Output the [x, y] coordinate of the center of the cell containing the given text.  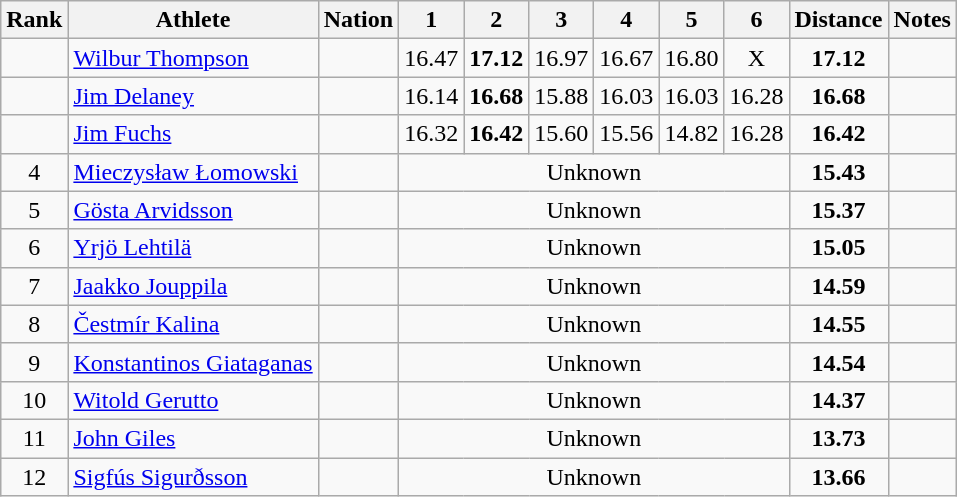
16.80 [692, 58]
9 [34, 362]
15.37 [838, 210]
Sigfús Sigurðsson [193, 477]
Mieczysław Łomowski [193, 172]
Yrjö Lehtilä [193, 248]
Konstantinos Giataganas [193, 362]
14.54 [838, 362]
15.56 [626, 134]
14.55 [838, 324]
16.67 [626, 58]
15.88 [562, 96]
16.47 [432, 58]
Čestmír Kalina [193, 324]
13.73 [838, 438]
2 [496, 20]
16.14 [432, 96]
Athlete [193, 20]
Wilbur Thompson [193, 58]
14.82 [692, 134]
Jaakko Jouppila [193, 286]
Notes [922, 20]
12 [34, 477]
Jim Delaney [193, 96]
1 [432, 20]
10 [34, 400]
11 [34, 438]
14.59 [838, 286]
16.97 [562, 58]
8 [34, 324]
15.43 [838, 172]
Jim Fuchs [193, 134]
15.05 [838, 248]
16.32 [432, 134]
X [756, 58]
Witold Gerutto [193, 400]
Nation [358, 20]
7 [34, 286]
John Giles [193, 438]
Rank [34, 20]
Distance [838, 20]
3 [562, 20]
15.60 [562, 134]
Gösta Arvidsson [193, 210]
13.66 [838, 477]
14.37 [838, 400]
